Determine the [x, y] coordinate at the center of the cell enclosing the given text.  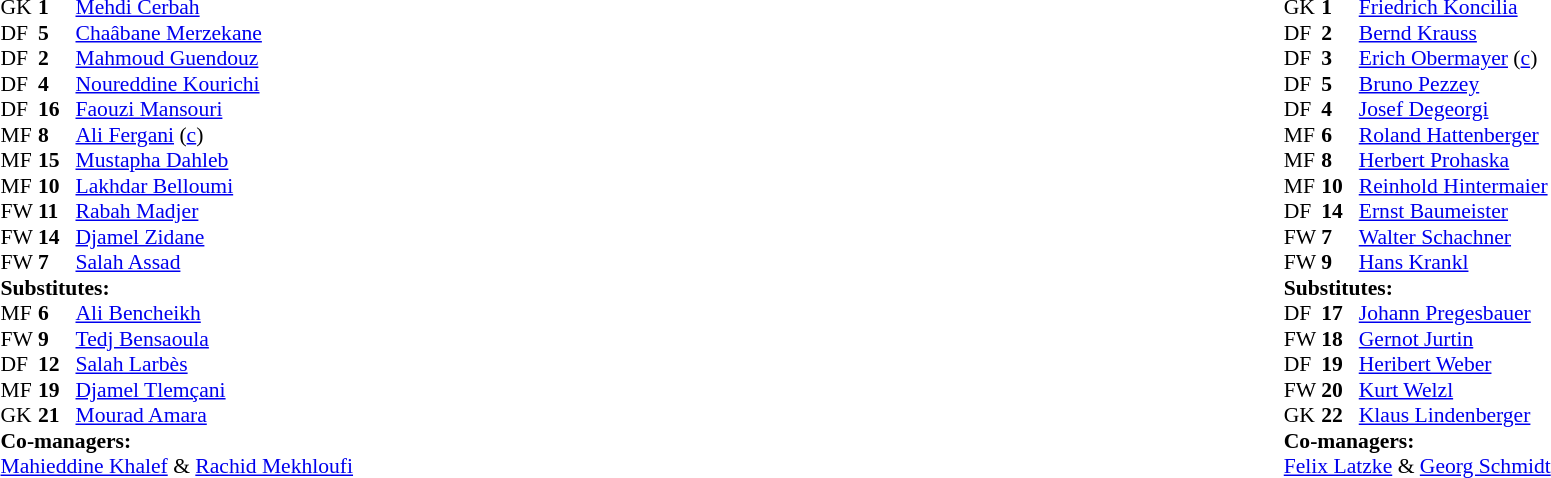
3 [1340, 59]
Djamel Zidane [215, 237]
Reinhold Hintermaier [1455, 186]
Ernst Baumeister [1455, 211]
Salah Assad [215, 263]
Kurt Welzl [1455, 390]
Gernot Jurtin [1455, 339]
Erich Obermayer (c) [1455, 59]
21 [57, 415]
15 [57, 161]
Bruno Pezzey [1455, 84]
Faouzi Mansouri [215, 109]
Walter Schachner [1455, 237]
12 [57, 365]
Chaâbane Merzekane [215, 33]
Mustapha Dahleb [215, 161]
Heribert Weber [1455, 365]
20 [1340, 390]
Tedj Bensaoula [215, 339]
Salah Larbès [215, 365]
Ali Bencheikh [215, 313]
Mourad Amara [215, 415]
Herbert Prohaska [1455, 161]
Josef Degeorgi [1455, 109]
Lakhdar Belloumi [215, 186]
Johann Pregesbauer [1455, 313]
Rabah Madjer [215, 211]
Hans Krankl [1455, 263]
17 [1340, 313]
Bernd Krauss [1455, 33]
18 [1340, 339]
Mahmoud Guendouz [215, 59]
22 [1340, 415]
Djamel Tlemçani [215, 390]
Klaus Lindenberger [1455, 415]
Ali Fergani (c) [215, 135]
16 [57, 109]
11 [57, 211]
Roland Hattenberger [1455, 135]
Noureddine Kourichi [215, 84]
